Scan for the cell matching the given text and deliver its [x, y] coordinate at center. 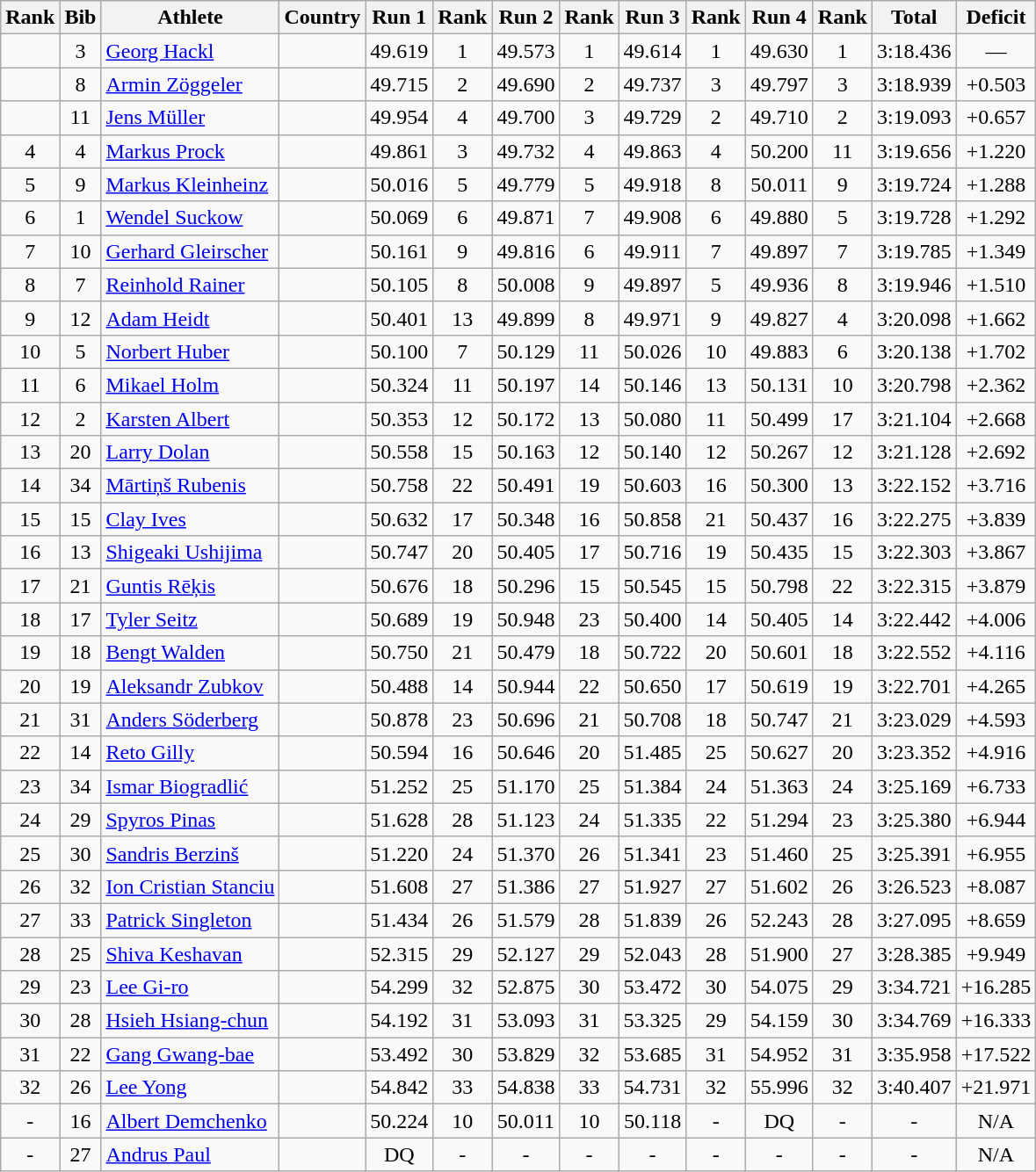
3:22.552 [914, 653]
Lee Gi-ro [190, 988]
+4.116 [996, 653]
+8.659 [996, 920]
50.948 [525, 619]
49.732 [525, 151]
50.172 [525, 419]
50.118 [652, 1121]
51.608 [399, 886]
50.758 [399, 486]
50.131 [779, 385]
50.722 [652, 653]
53.685 [652, 1054]
51.220 [399, 853]
+6.733 [996, 786]
+4.265 [996, 686]
3:34.769 [914, 1021]
51.386 [525, 886]
50.140 [652, 452]
Spyros Pinas [190, 820]
49.779 [525, 184]
Reto Gilly [190, 753]
— [996, 51]
+1.220 [996, 151]
55.996 [779, 1088]
51.252 [399, 786]
Country [322, 18]
Markus Kleinheinz [190, 184]
Mikael Holm [190, 385]
Norbert Huber [190, 351]
3:26.523 [914, 886]
+2.668 [996, 419]
Shigeaki Ushijima [190, 553]
3:21.128 [914, 452]
+2.362 [996, 385]
50.594 [399, 753]
51.628 [399, 820]
50.479 [525, 653]
52.243 [779, 920]
Jens Müller [190, 118]
3:27.095 [914, 920]
51.335 [652, 820]
50.437 [779, 519]
54.838 [525, 1088]
49.911 [652, 251]
50.499 [779, 419]
50.676 [399, 586]
50.798 [779, 586]
50.491 [525, 486]
51.370 [525, 853]
3:20.798 [914, 385]
51.294 [779, 820]
49.614 [652, 51]
51.602 [779, 886]
3:22.275 [914, 519]
+1.288 [996, 184]
3:22.315 [914, 586]
+21.971 [996, 1088]
54.842 [399, 1088]
50.296 [525, 586]
50.689 [399, 619]
49.630 [779, 51]
50.545 [652, 586]
3:19.724 [914, 184]
+16.333 [996, 1021]
49.619 [399, 51]
50.163 [525, 452]
52.043 [652, 953]
3:18.939 [914, 84]
Larry Dolan [190, 452]
+16.285 [996, 988]
50.603 [652, 486]
Ismar Biogradlić [190, 786]
Albert Demchenko [190, 1121]
Run 3 [652, 18]
+3.879 [996, 586]
3:25.169 [914, 786]
3:22.701 [914, 686]
3:21.104 [914, 419]
+0.503 [996, 84]
50.200 [779, 151]
54.159 [779, 1021]
50.627 [779, 753]
50.348 [525, 519]
Ion Cristian Stanciu [190, 886]
51.341 [652, 853]
Hsieh Hsiang-chun [190, 1021]
50.300 [779, 486]
Adam Heidt [190, 318]
+1.702 [996, 351]
50.324 [399, 385]
Lee Yong [190, 1088]
50.400 [652, 619]
Andrus Paul [190, 1154]
50.696 [525, 720]
50.944 [525, 686]
+1.662 [996, 318]
52.315 [399, 953]
3:19.656 [914, 151]
50.161 [399, 251]
Gang Gwang-bae [190, 1054]
50.105 [399, 285]
49.883 [779, 351]
Run 2 [525, 18]
54.952 [779, 1054]
49.936 [779, 285]
53.829 [525, 1054]
50.080 [652, 419]
+0.657 [996, 118]
49.715 [399, 84]
Armin Zöggeler [190, 84]
+4.593 [996, 720]
50.008 [525, 285]
54.731 [652, 1088]
Bib [81, 18]
Clay Ives [190, 519]
50.632 [399, 519]
50.353 [399, 419]
51.900 [779, 953]
51.170 [525, 786]
+8.087 [996, 886]
50.224 [399, 1121]
50.129 [525, 351]
Patrick Singleton [190, 920]
3:35.958 [914, 1054]
53.093 [525, 1021]
Anders Söderberg [190, 720]
3:19.728 [914, 218]
Bengt Walden [190, 653]
3:25.391 [914, 853]
+2.692 [996, 452]
50.267 [779, 452]
50.100 [399, 351]
54.075 [779, 988]
Gerhard Gleirscher [190, 251]
50.401 [399, 318]
50.069 [399, 218]
49.573 [525, 51]
Aleksandr Zubkov [190, 686]
3:20.098 [914, 318]
3:34.721 [914, 988]
53.472 [652, 988]
3:20.138 [914, 351]
3:18.436 [914, 51]
Tyler Seitz [190, 619]
3:22.152 [914, 486]
Reinhold Rainer [190, 285]
+9.949 [996, 953]
Mārtiņš Rubenis [190, 486]
50.646 [525, 753]
49.700 [525, 118]
50.716 [652, 553]
50.650 [652, 686]
51.485 [652, 753]
3:19.946 [914, 285]
50.708 [652, 720]
51.579 [525, 920]
51.123 [525, 820]
Guntis Rēķis [190, 586]
+4.916 [996, 753]
+3.716 [996, 486]
3:23.352 [914, 753]
3:25.380 [914, 820]
53.325 [652, 1021]
Run 1 [399, 18]
3:19.785 [914, 251]
+3.867 [996, 553]
3:22.442 [914, 619]
54.192 [399, 1021]
50.197 [525, 385]
50.488 [399, 686]
49.908 [652, 218]
Run 4 [779, 18]
Athlete [190, 18]
49.729 [652, 118]
50.858 [652, 519]
54.299 [399, 988]
49.971 [652, 318]
3:22.303 [914, 553]
50.558 [399, 452]
+1.510 [996, 285]
+17.522 [996, 1054]
+3.839 [996, 519]
49.861 [399, 151]
49.816 [525, 251]
50.026 [652, 351]
+1.292 [996, 218]
49.871 [525, 218]
49.710 [779, 118]
Georg Hackl [190, 51]
3:23.029 [914, 720]
50.619 [779, 686]
3:19.093 [914, 118]
50.878 [399, 720]
49.827 [779, 318]
+1.349 [996, 251]
Deficit [996, 18]
49.690 [525, 84]
Wendel Suckow [190, 218]
+6.955 [996, 853]
53.492 [399, 1054]
51.460 [779, 853]
Karsten Albert [190, 419]
+4.006 [996, 619]
Shiva Keshavan [190, 953]
Total [914, 18]
49.737 [652, 84]
51.363 [779, 786]
50.146 [652, 385]
51.434 [399, 920]
49.899 [525, 318]
51.839 [652, 920]
49.954 [399, 118]
50.601 [779, 653]
49.797 [779, 84]
49.880 [779, 218]
Sandris Berzinš [190, 853]
52.127 [525, 953]
49.863 [652, 151]
50.750 [399, 653]
50.435 [779, 553]
Markus Prock [190, 151]
52.875 [525, 988]
49.918 [652, 184]
3:40.407 [914, 1088]
3:28.385 [914, 953]
+6.944 [996, 820]
51.384 [652, 786]
51.927 [652, 886]
50.016 [399, 184]
